Extract the (x, y) coordinate from the center of the cell holding the provided text.  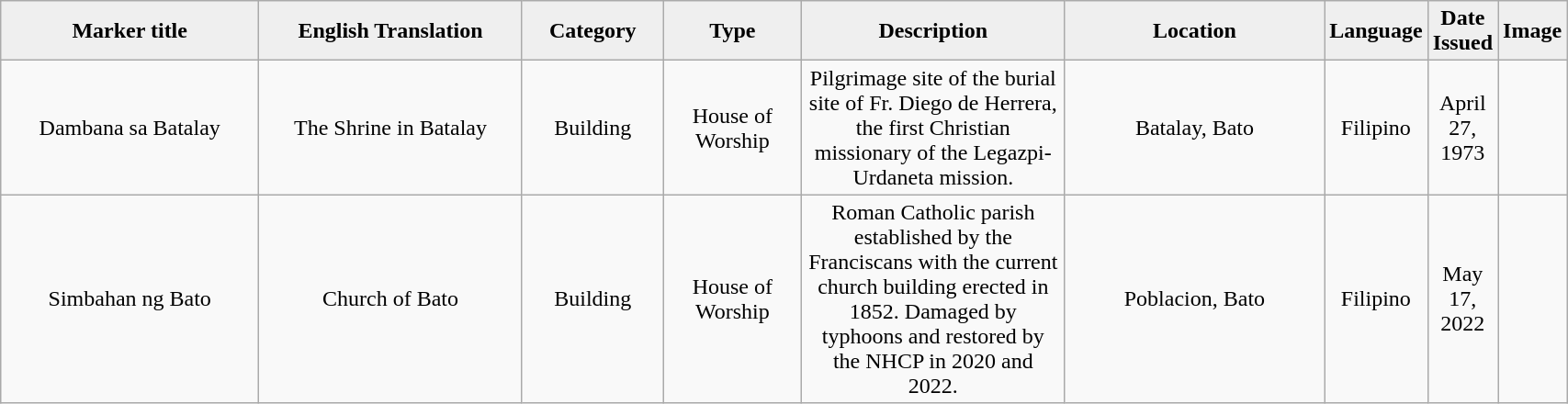
Dambana sa Batalay (130, 128)
Image (1532, 31)
Description (933, 31)
Church of Bato (391, 299)
Category (592, 31)
May 17, 2022 (1462, 299)
Date Issued (1462, 31)
The Shrine in Batalay (391, 128)
April 27, 1973 (1462, 128)
Pilgrimage site of the burial site of Fr. Diego de Herrera, the first Christian missionary of the Legazpi-Urdaneta mission. (933, 128)
Batalay, Bato (1194, 128)
Marker title (130, 31)
English Translation (391, 31)
Language (1376, 31)
Simbahan ng Bato (130, 299)
Type (732, 31)
Poblacion, Bato (1194, 299)
Location (1194, 31)
